Scan for the cell matching the given text and deliver its (x, y) coordinate at center. 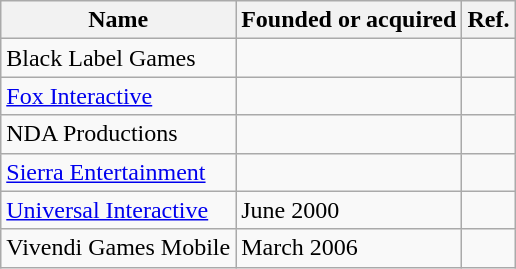
Universal Interactive (118, 210)
Black Label Games (118, 58)
Sierra Entertainment (118, 172)
Fox Interactive (118, 96)
Name (118, 20)
NDA Productions (118, 134)
Vivendi Games Mobile (118, 248)
June 2000 (349, 210)
Ref. (488, 20)
Founded or acquired (349, 20)
March 2006 (349, 248)
